Scan for the cell matching the given text and deliver its (X, Y) coordinate at center. 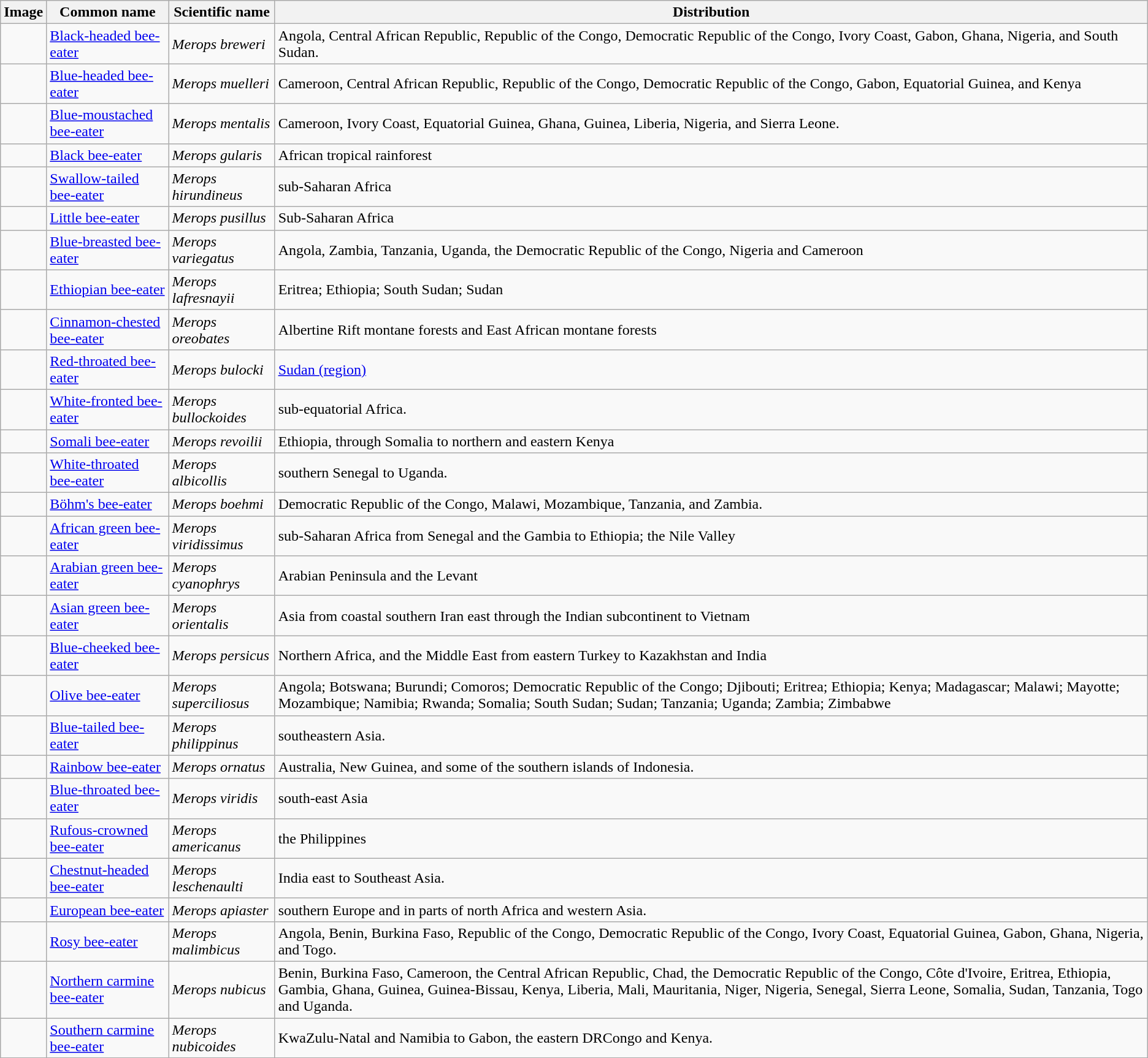
Merops pusillus (222, 218)
European bee-eater (108, 910)
Merops bullockoides (222, 409)
Cinnamon-chested bee-eater (108, 330)
Merops cyanophrys (222, 576)
Angola, Central African Republic, Republic of the Congo, Democratic Republic of the Congo, Ivory Coast, Gabon, Ghana, Nigeria, and South Sudan. (711, 44)
Olive bee-eater (108, 695)
Merops muelleri (222, 83)
Blue-tailed bee-eater (108, 736)
African tropical rainforest (711, 155)
Northern Africa, and the Middle East from eastern Turkey to Kazakhstan and India (711, 656)
Swallow-tailed bee-eater (108, 186)
Merops leschenaulti (222, 878)
Merops apiaster (222, 910)
Asian green bee-eater (108, 615)
Blue-headed bee-eater (108, 83)
Merops orientalis (222, 615)
Northern carmine bee-eater (108, 989)
White-throated bee-eater (108, 473)
Australia, New Guinea, and some of the southern islands of Indonesia. (711, 767)
Rainbow bee-eater (108, 767)
Merops lafresnayii (222, 289)
Somali bee-eater (108, 441)
Merops bulocki (222, 369)
Merops nubicoides (222, 1037)
Merops mentalis (222, 124)
Merops hirundineus (222, 186)
Rosy bee-eater (108, 942)
Blue-breasted bee-eater (108, 250)
Southern carmine bee-eater (108, 1037)
Chestnut-headed bee-eater (108, 878)
Merops albicollis (222, 473)
Angola, Zambia, Tanzania, Uganda, the Democratic Republic of the Congo, Nigeria and Cameroon (711, 250)
Merops nubicus (222, 989)
Merops breweri (222, 44)
Merops gularis (222, 155)
White-fronted bee-eater (108, 409)
Red-throated bee-eater (108, 369)
Common name (108, 12)
Merops superciliosus (222, 695)
Ethiopian bee-eater (108, 289)
Scientific name (222, 12)
Image (23, 12)
southern Senegal to Uganda. (711, 473)
Merops variegatus (222, 250)
Blue-cheeked bee-eater (108, 656)
sub-equatorial Africa. (711, 409)
Merops viridis (222, 798)
southeastern Asia. (711, 736)
Albertine Rift montane forests and East African montane forests (711, 330)
Cameroon, Central African Republic, Republic of the Congo, Democratic Republic of the Congo, Gabon, Equatorial Guinea, and Kenya (711, 83)
the Philippines (711, 839)
India east to Southeast Asia. (711, 878)
Böhm's bee-eater (108, 504)
south-east Asia (711, 798)
KwaZulu-Natal and Namibia to Gabon, the eastern DRCongo and Kenya. (711, 1037)
Merops malimbicus (222, 942)
Blue-throated bee-eater (108, 798)
Blue-moustached bee-eater (108, 124)
Little bee-eater (108, 218)
Democratic Republic of the Congo, Malawi, Mozambique, Tanzania, and Zambia. (711, 504)
Arabian Peninsula and the Levant (711, 576)
Ethiopia, through Somalia to northern and eastern Kenya (711, 441)
Asia from coastal southern Iran east through the Indian subcontinent to Vietnam (711, 615)
Merops oreobates (222, 330)
Merops persicus (222, 656)
Cameroon, Ivory Coast, Equatorial Guinea, Ghana, Guinea, Liberia, Nigeria, and Sierra Leone. (711, 124)
Eritrea; Ethiopia; South Sudan; Sudan (711, 289)
Merops americanus (222, 839)
sub-Saharan Africa (711, 186)
Black-headed bee-eater (108, 44)
Merops viridissimus (222, 536)
Merops ornatus (222, 767)
sub-Saharan Africa from Senegal and the Gambia to Ethiopia; the Nile Valley (711, 536)
African green bee-eater (108, 536)
Distribution (711, 12)
Arabian green bee-eater (108, 576)
southern Europe and in parts of north Africa and western Asia. (711, 910)
Black bee-eater (108, 155)
Sub-Saharan Africa (711, 218)
Merops revoilii (222, 441)
Merops philippinus (222, 736)
Rufous-crowned bee-eater (108, 839)
Sudan (region) (711, 369)
Merops boehmi (222, 504)
